Pinpoint the cell where the given text exists, returning its (x, y) midpoint coordinate. 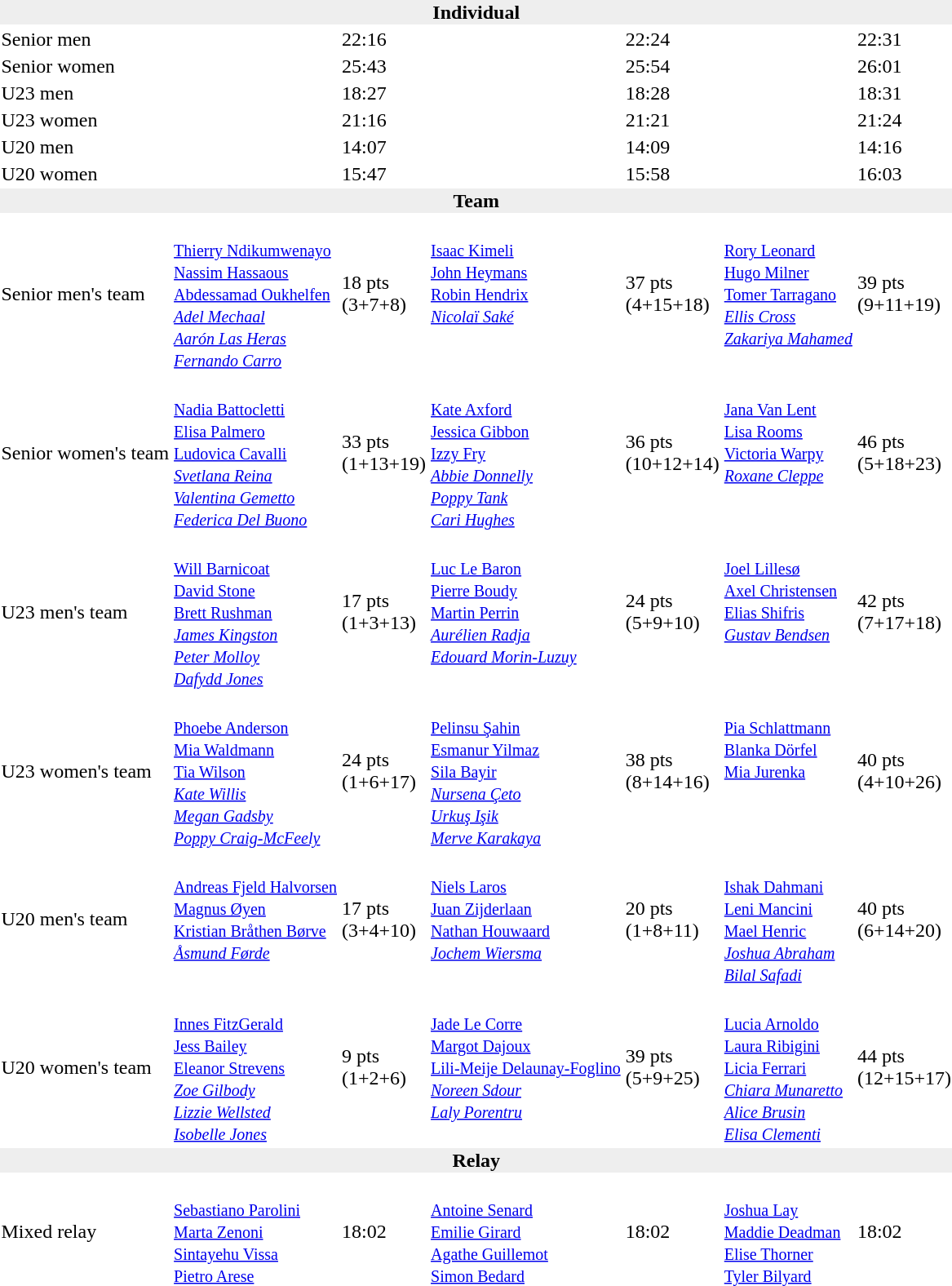
U20 men's team (85, 919)
U23 men's team (85, 612)
38 pts(8+14+16) (672, 771)
16:03 (904, 174)
21:24 (904, 120)
Phoebe AndersonMia WaldmannTia WilsonKate WillisMegan GadsbyPoppy Craig-McFeely (256, 771)
25:54 (672, 66)
22:31 (904, 39)
Senior men (85, 39)
Senior men's team (85, 294)
U23 men (85, 93)
U23 women (85, 120)
39 pts(5+9+25) (672, 1067)
14:16 (904, 147)
14:09 (672, 147)
26:01 (904, 66)
Kate AxfordJessica GibbonIzzy FryAbbie DonnellyPoppy TankCari Hughes (526, 453)
U20 men (85, 147)
24 pts(1+6+17) (383, 771)
36 pts(10+12+14) (672, 453)
U23 women's team (85, 771)
21:16 (383, 120)
U20 women's team (85, 1067)
33 pts(1+13+19) (383, 453)
20 pts(1+8+11) (672, 919)
17 pts(1+3+13) (383, 612)
Will BarnicoatDavid StoneBrett RushmanJames KingstonPeter MolloyDafydd Jones (256, 612)
18 pts(3+7+8) (383, 294)
Pia SchlattmannBlanka DörfelMia Jurenka (788, 771)
Thierry NdikumwenayoNassim HassaousAbdessamad OukhelfenAdel Mechaal Aarón Las HerasFernando Carro (256, 294)
Senior women's team (85, 453)
44 pts(12+15+17) (904, 1067)
Ishak DahmaniLeni ManciniMael HenricJoshua AbrahamBilal Safadi (788, 919)
Individual (476, 12)
18:31 (904, 93)
Jana Van LentLisa RoomsVictoria WarpyRoxane Cleppe (788, 453)
Team (476, 201)
18:28 (672, 93)
40 pts(6+14+20) (904, 919)
Jade Le CorreMargot DajouxLili-Meije Delaunay-FoglinoNoreen SdourLaly Porentru (526, 1067)
21:21 (672, 120)
Nadia BattoclettiElisa PalmeroLudovica CavalliSvetlana ReinaValentina GemettoFederica Del Buono (256, 453)
Andreas Fjeld HalvorsenMagnus ØyenKristian Bråthen BørveÅsmund Førde (256, 919)
22:16 (383, 39)
37 pts(4+15+18) (672, 294)
Innes FitzGeraldJess BaileyEleanor StrevensZoe GilbodyLizzie WellstedIsobelle Jones (256, 1067)
Joel LillesøAxel ChristensenElias ShifrisGustav Bendsen (788, 612)
40 pts(4+10+26) (904, 771)
24 pts(5+9+10) (672, 612)
Senior women (85, 66)
Lucia ArnoldoLaura RibiginiLicia FerrariChiara MunarettoAlice BrusinElisa Clementi (788, 1067)
15:47 (383, 174)
39 pts(9+11+19) (904, 294)
9 pts(1+2+6) (383, 1067)
Niels LarosJuan ZijderlaanNathan HouwaardJochem Wiersma (526, 919)
Relay (476, 1160)
15:58 (672, 174)
14:07 (383, 147)
Luc Le BaronPierre BoudyMartin PerrinAurélien RadjaEdouard Morin-Luzuy (526, 612)
U20 women (85, 174)
46 pts(5+18+23) (904, 453)
Isaac KimeliJohn HeymansRobin HendrixNicolaï Saké (526, 294)
22:24 (672, 39)
Pelinsu ŞahinEsmanur YilmazSila BayirNursena ÇetoUrkuş IşikMerve Karakaya (526, 771)
17 pts(3+4+10) (383, 919)
18:27 (383, 93)
25:43 (383, 66)
Rory LeonardHugo MilnerTomer TarraganoEllis Cross Zakariya Mahamed (788, 294)
42 pts(7+17+18) (904, 612)
